Find where the given text appears and provide that cell's center as [X, Y] coordinate. 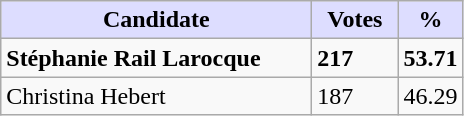
Christina Hebert [156, 96]
Candidate [156, 20]
53.71 [430, 58]
% [430, 20]
Votes [355, 20]
217 [355, 58]
187 [355, 96]
46.29 [430, 96]
Stéphanie Rail Larocque [156, 58]
